Provide the (x, y) coordinate of the cell's center where the given text is located.  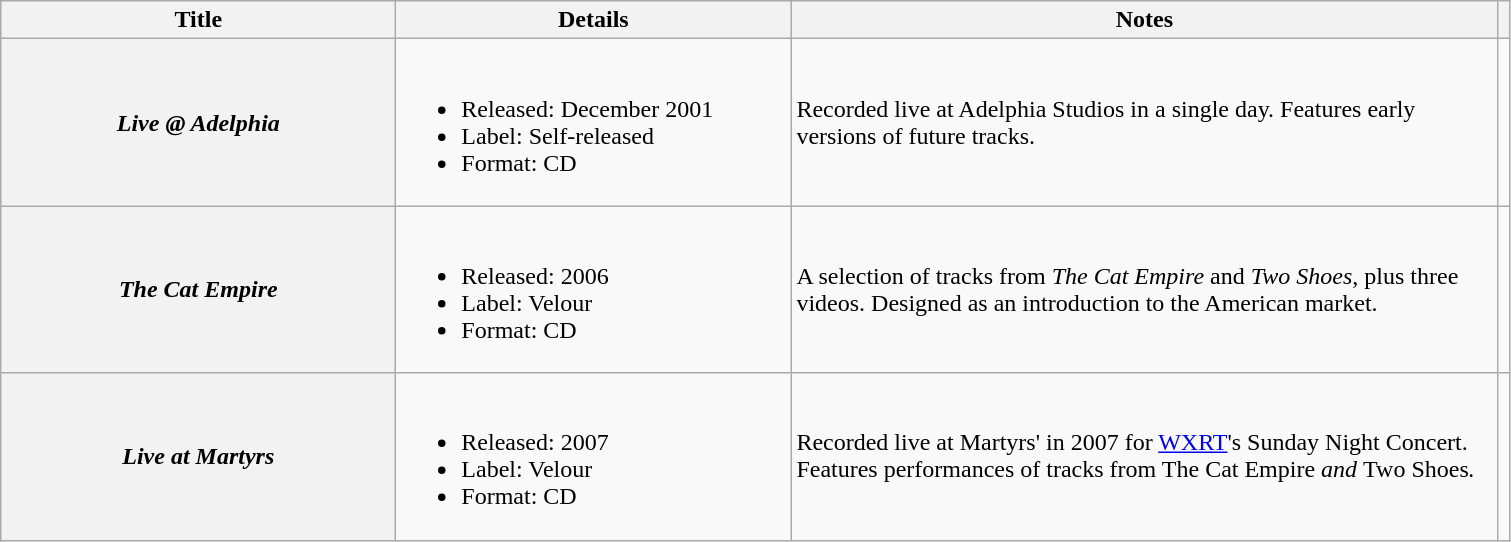
Released: 2006Label: VelourFormat: CD (594, 290)
Released: December 2001Label: Self-releasedFormat: CD (594, 122)
A selection of tracks from The Cat Empire and Two Shoes, plus three videos. Designed as an introduction to the American market. (1144, 290)
Recorded live at Adelphia Studios in a single day. Features early versions of future tracks. (1144, 122)
Live @ Adelphia (198, 122)
The Cat Empire (198, 290)
Title (198, 20)
Recorded live at Martyrs' in 2007 for WXRT's Sunday Night Concert. Features performances of tracks from The Cat Empire and Two Shoes. (1144, 456)
Released: 2007Label: VelourFormat: CD (594, 456)
Live at Martyrs (198, 456)
Notes (1144, 20)
Details (594, 20)
